Scan for the cell matching the given text and deliver its (X, Y) coordinate at center. 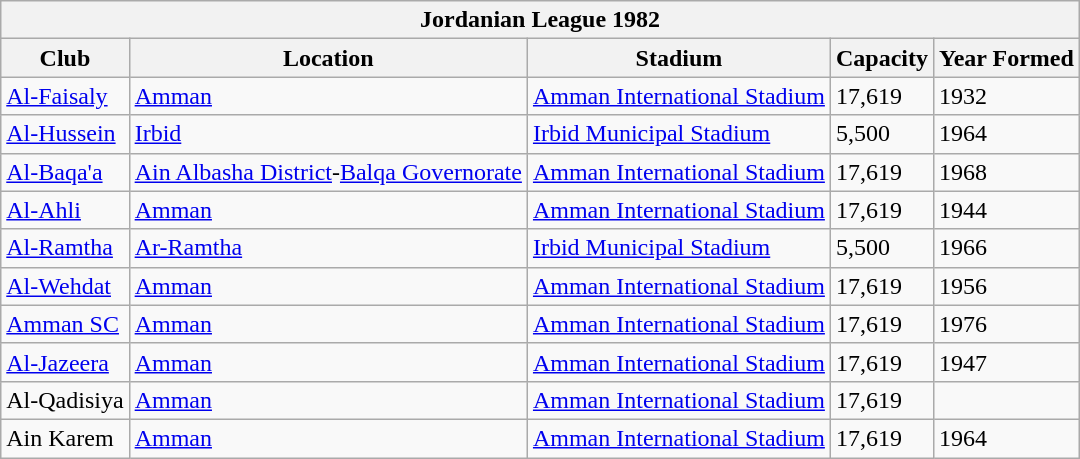
Al-Faisaly (65, 96)
1976 (1006, 324)
Club (65, 58)
Stadium (678, 58)
Amman SC (65, 324)
Al-Ahli (65, 210)
Jordanian League 1982 (540, 20)
Year Formed (1006, 58)
Ar-Ramtha (328, 248)
1932 (1006, 96)
Ain Albasha District-Balqa Governorate (328, 172)
Location (328, 58)
Irbid (328, 134)
1968 (1006, 172)
1944 (1006, 210)
Al-Qadisiya (65, 400)
1966 (1006, 248)
Al-Hussein (65, 134)
Al-Jazeera (65, 362)
Ain Karem (65, 438)
1956 (1006, 286)
Al-Wehdat (65, 286)
Al-Ramtha (65, 248)
1947 (1006, 362)
Al-Baqa'a (65, 172)
Capacity (882, 58)
